Provide the [x, y] coordinate of the cell's center where the given text is located.  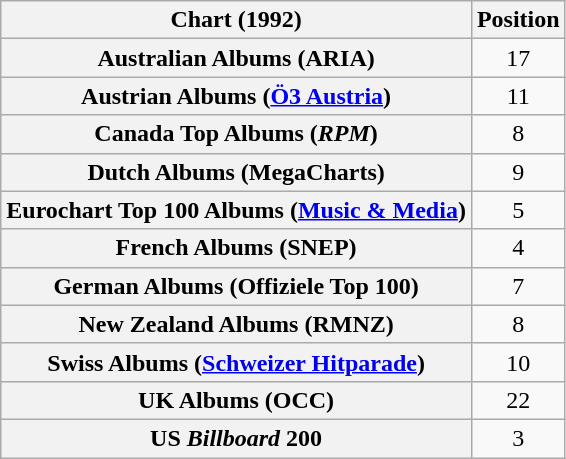
Canada Top Albums (RPM) [236, 134]
Position [518, 20]
5 [518, 210]
Chart (1992) [236, 20]
17 [518, 58]
22 [518, 400]
11 [518, 96]
Swiss Albums (Schweizer Hitparade) [236, 362]
Austrian Albums (Ö3 Austria) [236, 96]
9 [518, 172]
German Albums (Offiziele Top 100) [236, 286]
4 [518, 248]
French Albums (SNEP) [236, 248]
New Zealand Albums (RMNZ) [236, 324]
UK Albums (OCC) [236, 400]
Dutch Albums (MegaCharts) [236, 172]
7 [518, 286]
US Billboard 200 [236, 438]
10 [518, 362]
Eurochart Top 100 Albums (Music & Media) [236, 210]
Australian Albums (ARIA) [236, 58]
3 [518, 438]
